Determine the [x, y] coordinate at the center of the cell enclosing the given text.  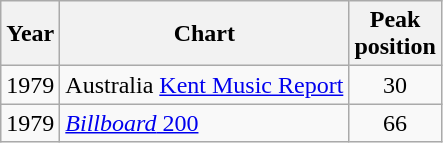
66 [395, 123]
Peakposition [395, 34]
Year [30, 34]
30 [395, 85]
Chart [204, 34]
Billboard 200 [204, 123]
Australia Kent Music Report [204, 85]
